Return the [X, Y] coordinate for the center point of the cell that contains the specified text.  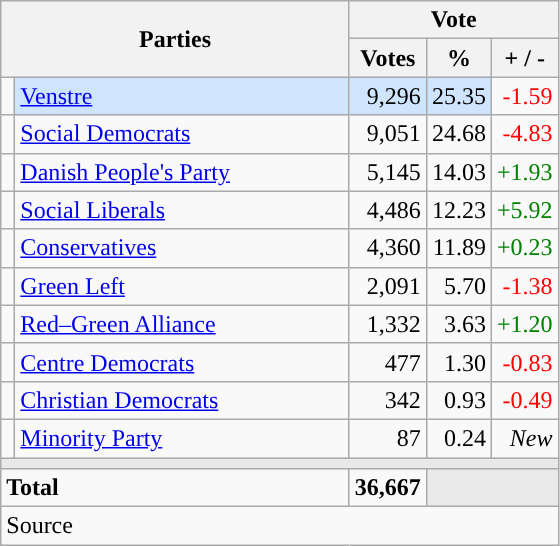
5.70 [458, 286]
12.23 [458, 210]
14.03 [458, 172]
-1.38 [524, 286]
9,051 [388, 134]
5,145 [388, 172]
4,360 [388, 248]
4,486 [388, 210]
36,667 [388, 488]
+5.92 [524, 210]
9,296 [388, 96]
-0.83 [524, 362]
Votes [388, 58]
Green Left [182, 286]
3.63 [458, 324]
-1.59 [524, 96]
-0.49 [524, 400]
Conservatives [182, 248]
+1.20 [524, 324]
Red–Green Alliance [182, 324]
24.68 [458, 134]
Source [280, 526]
Vote [454, 20]
+ / - [524, 58]
+1.93 [524, 172]
2,091 [388, 286]
Parties [176, 39]
477 [388, 362]
1.30 [458, 362]
Social Liberals [182, 210]
Venstre [182, 96]
Christian Democrats [182, 400]
0.24 [458, 438]
Centre Democrats [182, 362]
% [458, 58]
87 [388, 438]
Danish People's Party [182, 172]
25.35 [458, 96]
1,332 [388, 324]
Total [176, 488]
+0.23 [524, 248]
-4.83 [524, 134]
New [524, 438]
Social Democrats [182, 134]
Minority Party [182, 438]
11.89 [458, 248]
342 [388, 400]
0.93 [458, 400]
